Search for the cell housing the specified text and yield its (x, y) center coordinate. 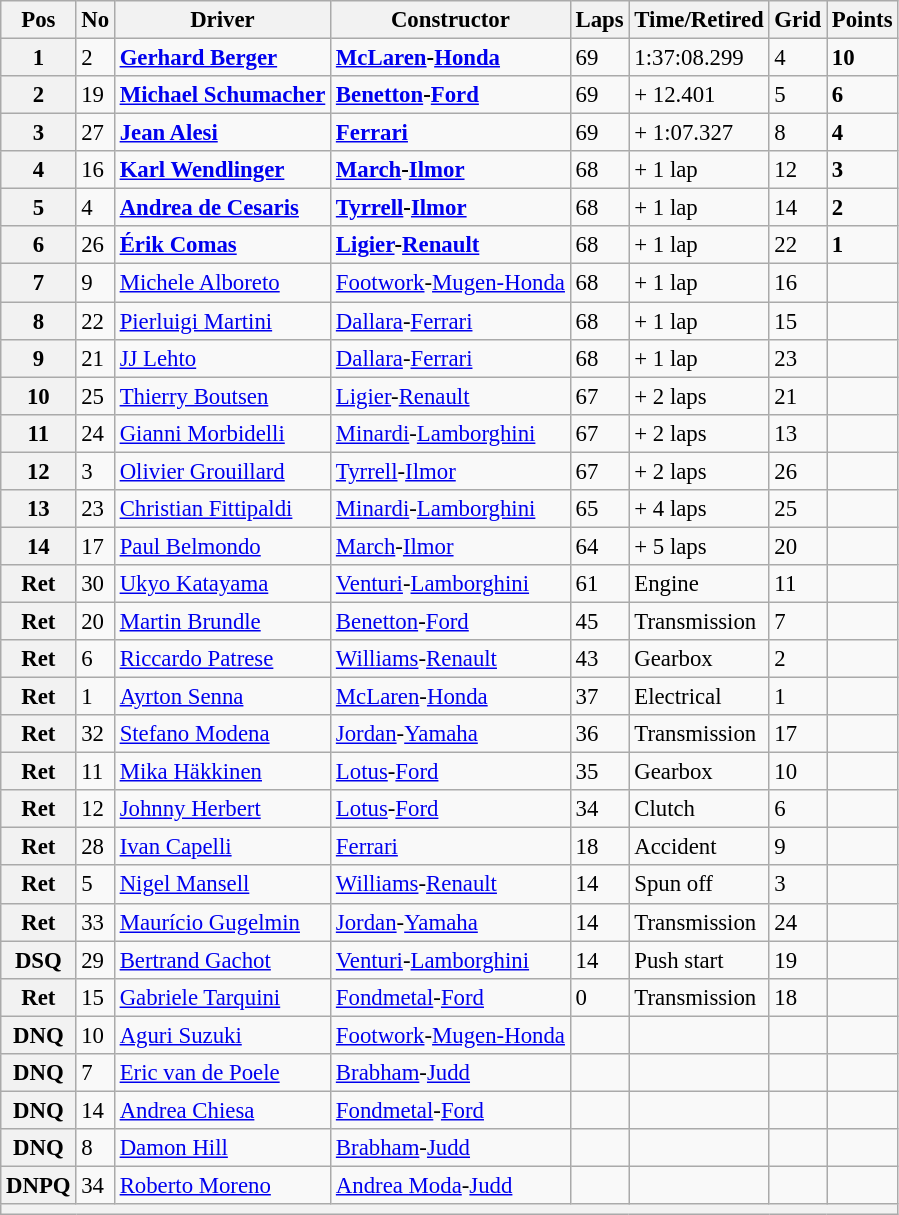
Nigel Mansell (222, 885)
Pos (38, 20)
Spun off (699, 885)
Clutch (699, 809)
Thierry Boutsen (222, 396)
65 (600, 509)
Gabriele Tarquini (222, 997)
Roberto Moreno (222, 1185)
Maurício Gugelmin (222, 922)
Paul Belmondo (222, 546)
Engine (699, 584)
Points (862, 20)
Mika Häkkinen (222, 772)
27 (95, 133)
Time/Retired (699, 20)
Accident (699, 847)
Karl Wendlinger (222, 170)
Constructor (451, 20)
Jean Alesi (222, 133)
28 (95, 847)
43 (600, 659)
Michael Schumacher (222, 95)
Damon Hill (222, 1148)
Push start (699, 960)
36 (600, 734)
33 (95, 922)
Érik Comas (222, 245)
32 (95, 734)
Ayrton Senna (222, 697)
Johnny Herbert (222, 809)
Michele Alboreto (222, 283)
0 (600, 997)
Eric van de Poele (222, 1073)
Olivier Grouillard (222, 471)
Stefano Modena (222, 734)
45 (600, 621)
1:37:08.299 (699, 58)
37 (600, 697)
29 (95, 960)
Ukyo Katayama (222, 584)
Gerhard Berger (222, 58)
Driver (222, 20)
Gianni Morbidelli (222, 433)
JJ Lehto (222, 358)
Pierluigi Martini (222, 321)
+ 1:07.327 (699, 133)
Electrical (699, 697)
Grid (798, 20)
30 (95, 584)
64 (600, 546)
DSQ (38, 960)
Aguri Suzuki (222, 1035)
Andrea de Cesaris (222, 208)
Riccardo Patrese (222, 659)
Laps (600, 20)
Ivan Capelli (222, 847)
+ 4 laps (699, 509)
No (95, 20)
+ 12.401 (699, 95)
DNPQ (38, 1185)
Christian Fittipaldi (222, 509)
61 (600, 584)
Andrea Moda-Judd (451, 1185)
35 (600, 772)
Bertrand Gachot (222, 960)
Andrea Chiesa (222, 1110)
+ 5 laps (699, 546)
Martin Brundle (222, 621)
